Detect which cell encompasses the target text, then output its [x, y] center coordinate. 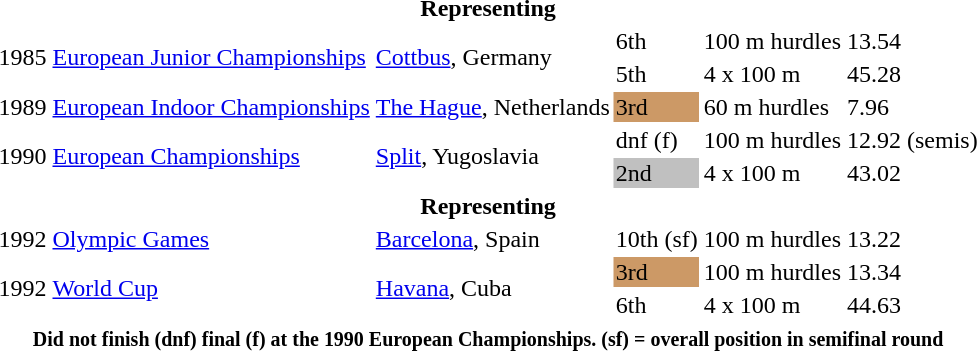
10th (sf) [656, 239]
European Indoor Championships [211, 107]
European Championships [211, 156]
World Cup [211, 288]
European Junior Championships [211, 58]
dnf (f) [656, 140]
2nd [656, 173]
Havana, Cuba [492, 288]
The Hague, Netherlands [492, 107]
Barcelona, Spain [492, 239]
5th [656, 74]
60 m hurdles [772, 107]
Cottbus, Germany [492, 58]
Split, Yugoslavia [492, 156]
Olympic Games [211, 239]
